Extract the [x, y] coordinate from the center of the cell holding the provided text.  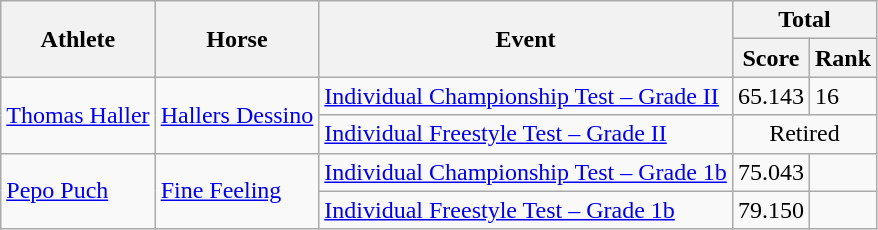
75.043 [770, 172]
Individual Freestyle Test – Grade 1b [526, 210]
16 [842, 96]
Pepo Puch [78, 191]
Individual Championship Test – Grade II [526, 96]
65.143 [770, 96]
Score [770, 58]
Rank [842, 58]
Individual Freestyle Test – Grade II [526, 134]
Fine Feeling [237, 191]
Total [804, 20]
Thomas Haller [78, 115]
Athlete [78, 39]
Individual Championship Test – Grade 1b [526, 172]
Event [526, 39]
Hallers Dessino [237, 115]
Horse [237, 39]
Retired [804, 134]
79.150 [770, 210]
